Output the [x, y] coordinate of the center of the cell containing the given text.  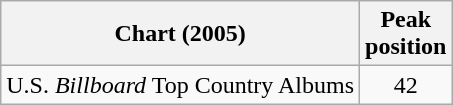
Chart (2005) [180, 34]
42 [406, 85]
U.S. Billboard Top Country Albums [180, 85]
Peakposition [406, 34]
